For the text-containing cell, return its midpoint in [x, y] coordinate format. 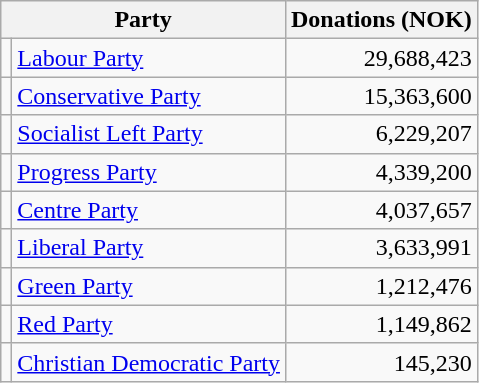
3,633,991 [381, 248]
1,149,862 [381, 324]
Donations (NOK) [381, 20]
Centre Party [149, 210]
Christian Democratic Party [149, 362]
4,339,200 [381, 172]
6,229,207 [381, 134]
Labour Party [149, 58]
4,037,657 [381, 210]
Conservative Party [149, 96]
29,688,423 [381, 58]
Green Party [149, 286]
Liberal Party [149, 248]
145,230 [381, 362]
Party [144, 20]
1,212,476 [381, 286]
Progress Party [149, 172]
Red Party [149, 324]
Socialist Left Party [149, 134]
15,363,600 [381, 96]
